Provide the (x, y) coordinate of the cell's center where the given text is located.  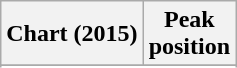
Peak position (189, 34)
Chart (2015) (72, 34)
